Identify which cell holds the provided text, then report its (X, Y) central coordinate. 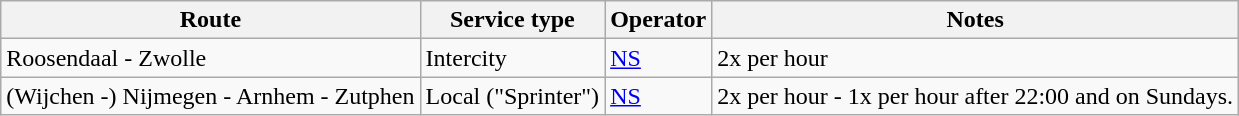
Notes (976, 20)
2x per hour - 1x per hour after 22:00 and on Sundays. (976, 96)
Intercity (512, 58)
Roosendaal - Zwolle (210, 58)
(Wijchen -) Nijmegen - Arnhem - Zutphen (210, 96)
Route (210, 20)
2x per hour (976, 58)
Local ("Sprinter") (512, 96)
Service type (512, 20)
Operator (658, 20)
